Output the (X, Y) coordinate of the center of the cell containing the given text.  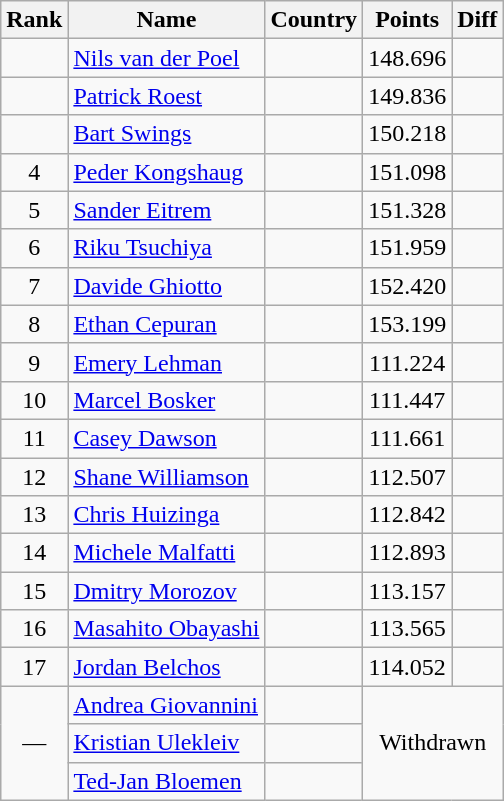
Dmitry Morozov (166, 591)
Riku Tsuchiya (166, 248)
5 (34, 210)
Peder Kongshaug (166, 172)
Marcel Bosker (166, 400)
Bart Swings (166, 134)
Rank (34, 20)
9 (34, 362)
Withdrawn (433, 743)
13 (34, 515)
4 (34, 172)
112.507 (408, 477)
151.098 (408, 172)
Davide Ghiotto (166, 286)
Shane Williamson (166, 477)
Country (314, 20)
113.565 (408, 629)
111.447 (408, 400)
Masahito Obayashi (166, 629)
Name (166, 20)
Patrick Roest (166, 96)
Andrea Giovannini (166, 705)
Emery Lehman (166, 362)
Casey Dawson (166, 438)
Chris Huizinga (166, 515)
Diff (478, 20)
7 (34, 286)
Jordan Belchos (166, 667)
112.842 (408, 515)
Kristian Ulekleiv (166, 743)
114.052 (408, 667)
6 (34, 248)
11 (34, 438)
153.199 (408, 324)
151.959 (408, 248)
111.224 (408, 362)
149.836 (408, 96)
Points (408, 20)
112.893 (408, 553)
— (34, 743)
15 (34, 591)
Michele Malfatti (166, 553)
14 (34, 553)
17 (34, 667)
Ted-Jan Bloemen (166, 781)
113.157 (408, 591)
Sander Eitrem (166, 210)
152.420 (408, 286)
Nils van der Poel (166, 58)
Ethan Cepuran (166, 324)
8 (34, 324)
16 (34, 629)
111.661 (408, 438)
151.328 (408, 210)
12 (34, 477)
150.218 (408, 134)
10 (34, 400)
148.696 (408, 58)
